Return the [x, y] coordinate for the center point of the cell that contains the specified text.  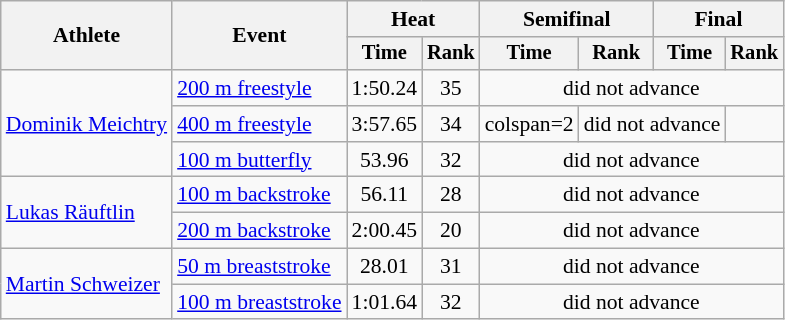
Heat [414, 19]
56.11 [384, 195]
100 m backstroke [259, 195]
3:57.65 [384, 124]
Event [259, 36]
Athlete [86, 36]
1:01.64 [384, 302]
Final [718, 19]
200 m freestyle [259, 88]
Martin Schweizer [86, 284]
53.96 [384, 160]
100 m breaststroke [259, 302]
35 [451, 88]
31 [451, 267]
Semifinal [567, 19]
100 m butterfly [259, 160]
colspan=2 [530, 124]
2:00.45 [384, 231]
1:50.24 [384, 88]
Dominik Meichtry [86, 124]
20 [451, 231]
400 m freestyle [259, 124]
28 [451, 195]
50 m breaststroke [259, 267]
28.01 [384, 267]
200 m backstroke [259, 231]
34 [451, 124]
Lukas Räuftlin [86, 212]
